Find where the given text appears and provide that cell's center as [X, Y] coordinate. 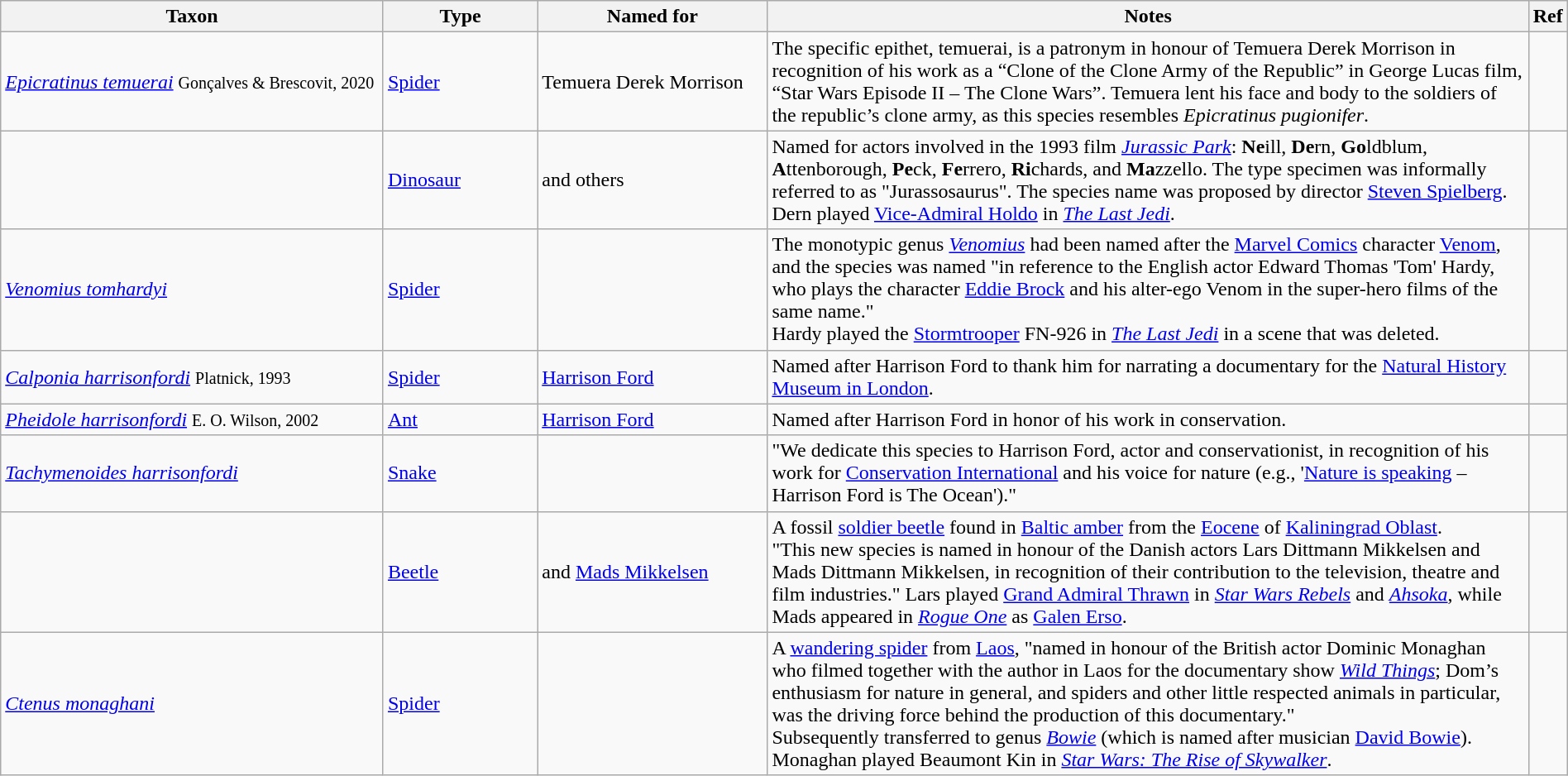
Temuera Derek Morrison [653, 81]
Beetle [460, 572]
Named after Harrison Ford to thank him for narrating a documentary for the Natural History Museum in London. [1148, 377]
and Mads Mikkelsen [653, 572]
Pheidole harrisonfordi E. O. Wilson, 2002 [192, 419]
Snake [460, 473]
Named after Harrison Ford in honor of his work in conservation. [1148, 419]
Epicratinus temuerai Gonçalves & Brescovit, 2020 [192, 81]
Named for [653, 17]
Notes [1148, 17]
Tachymenoides harrisonfordi [192, 473]
Dinosaur [460, 180]
Ant [460, 419]
and others [653, 180]
Ctenus monaghani [192, 703]
Venomius tomhardyi [192, 290]
Taxon [192, 17]
Type [460, 17]
Ref [1548, 17]
Calponia harrisonfordi Platnick, 1993 [192, 377]
